Provide the [x, y] coordinate of the cell's center where the given text is located.  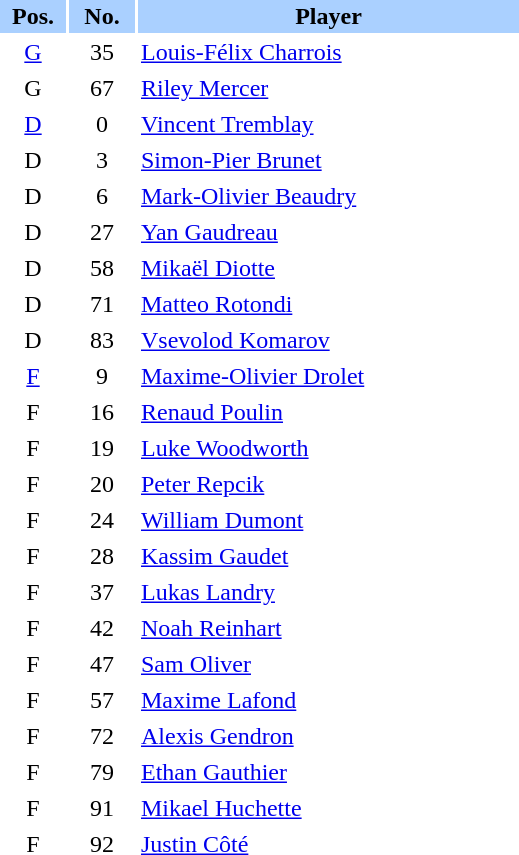
37 [102, 592]
91 [102, 808]
Mikaël Diotte [328, 268]
Yan Gaudreau [328, 232]
27 [102, 232]
83 [102, 340]
Renaud Poulin [328, 412]
35 [102, 52]
Maxime-Olivier Drolet [328, 376]
0 [102, 124]
Lukas Landry [328, 592]
Matteo Rotondi [328, 304]
9 [102, 376]
Luke Woodworth [328, 448]
Peter Repcik [328, 484]
Pos. [33, 16]
19 [102, 448]
42 [102, 628]
28 [102, 556]
Mark-Olivier Beaudry [328, 196]
Maxime Lafond [328, 700]
6 [102, 196]
47 [102, 664]
3 [102, 160]
William Dumont [328, 520]
Simon-Pier Brunet [328, 160]
Noah Reinhart [328, 628]
58 [102, 268]
20 [102, 484]
Kassim Gaudet [328, 556]
Louis-Félix Charrois [328, 52]
Vsevolod Komarov [328, 340]
79 [102, 772]
24 [102, 520]
No. [102, 16]
Ethan Gauthier [328, 772]
Vincent Tremblay [328, 124]
67 [102, 88]
71 [102, 304]
16 [102, 412]
Riley Mercer [328, 88]
Mikael Huchette [328, 808]
57 [102, 700]
72 [102, 736]
Player [328, 16]
Sam Oliver [328, 664]
Alexis Gendron [328, 736]
